Detect which cell encompasses the target text, then output its [X, Y] center coordinate. 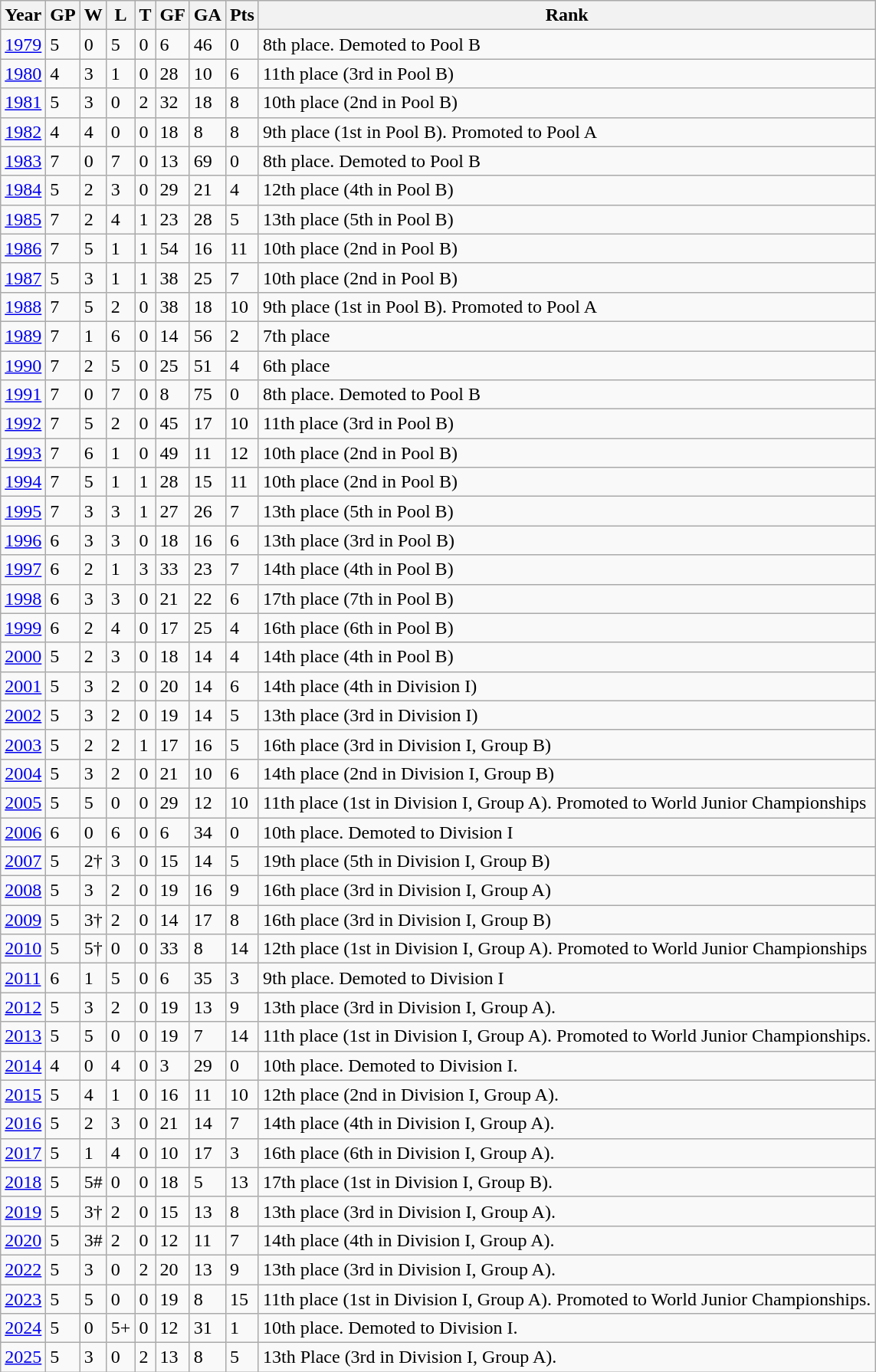
34 [207, 832]
45 [172, 424]
1987 [23, 277]
9th place. Demoted to Division I [566, 978]
2018 [23, 1182]
2005 [23, 803]
2009 [23, 920]
7th place [566, 336]
2† [94, 862]
1979 [23, 44]
2022 [23, 1269]
5# [94, 1182]
1998 [23, 599]
16th place (3rd in Division I, Group A) [566, 891]
17th place (1st in Division I, Group B). [566, 1182]
46 [207, 44]
16th place (6th in Division I, Group A). [566, 1153]
6th place [566, 366]
12th place (2nd in Division I, Group A). [566, 1095]
27 [172, 511]
1996 [23, 540]
22 [207, 599]
2019 [23, 1211]
2007 [23, 862]
51 [207, 366]
1999 [23, 628]
1980 [23, 74]
19th place (5th in Division I, Group B) [566, 862]
1994 [23, 482]
1992 [23, 424]
2014 [23, 1065]
13th Place (3rd in Division I, Group A). [566, 1357]
2020 [23, 1240]
1982 [23, 132]
5† [94, 949]
2023 [23, 1299]
1989 [23, 336]
14th place (4th in Division I) [566, 686]
Year [23, 15]
2000 [23, 657]
1993 [23, 453]
1991 [23, 395]
1983 [23, 161]
GF [172, 15]
49 [172, 453]
Pts [242, 15]
75 [207, 395]
14th place (2nd in Division I, Group B) [566, 773]
2012 [23, 1007]
2024 [23, 1328]
2008 [23, 891]
2006 [23, 832]
1988 [23, 307]
35 [207, 978]
T [146, 15]
69 [207, 161]
10th place. Demoted to Division I [566, 832]
56 [207, 336]
1984 [23, 190]
2002 [23, 715]
W [94, 15]
2010 [23, 949]
1990 [23, 366]
2001 [23, 686]
12th place (1st in Division I, Group A). Promoted to World Junior Championships [566, 949]
GA [207, 15]
2025 [23, 1357]
5+ [121, 1328]
32 [172, 103]
3# [94, 1240]
13th place (3rd in Division I) [566, 715]
2015 [23, 1095]
54 [172, 248]
L [121, 15]
Rank [566, 15]
2016 [23, 1124]
2003 [23, 744]
1986 [23, 248]
2013 [23, 1036]
31 [207, 1328]
12th place (4th in Pool B) [566, 190]
17th place (7th in Pool B) [566, 599]
2004 [23, 773]
13th place (3rd in Pool B) [566, 540]
1995 [23, 511]
2017 [23, 1153]
2011 [23, 978]
26 [207, 511]
1981 [23, 103]
16th place (6th in Pool B) [566, 628]
GP [63, 15]
1997 [23, 569]
1985 [23, 219]
11th place (1st in Division I, Group A). Promoted to World Junior Championships [566, 803]
